Identify which cell holds the provided text, then report its [X, Y] central coordinate. 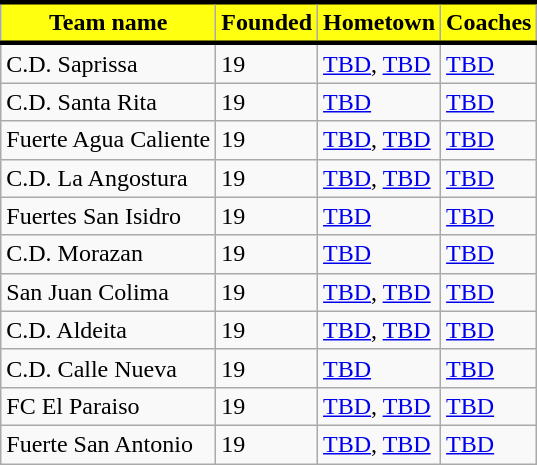
Fuerte Agua Caliente [108, 140]
Hometown [380, 22]
Founded [267, 22]
C.D. La Angostura [108, 178]
Fuertes San Isidro [108, 216]
Fuerte San Antonio [108, 444]
C.D. Morazan [108, 254]
San Juan Colima [108, 292]
Team name [108, 22]
C.D. Calle Nueva [108, 368]
C.D. Saprissa [108, 63]
C.D. Santa Rita [108, 102]
C.D. Aldeita [108, 330]
Coaches [489, 22]
FC El Paraiso [108, 406]
